Determine the [X, Y] coordinate at the center of the cell enclosing the given text.  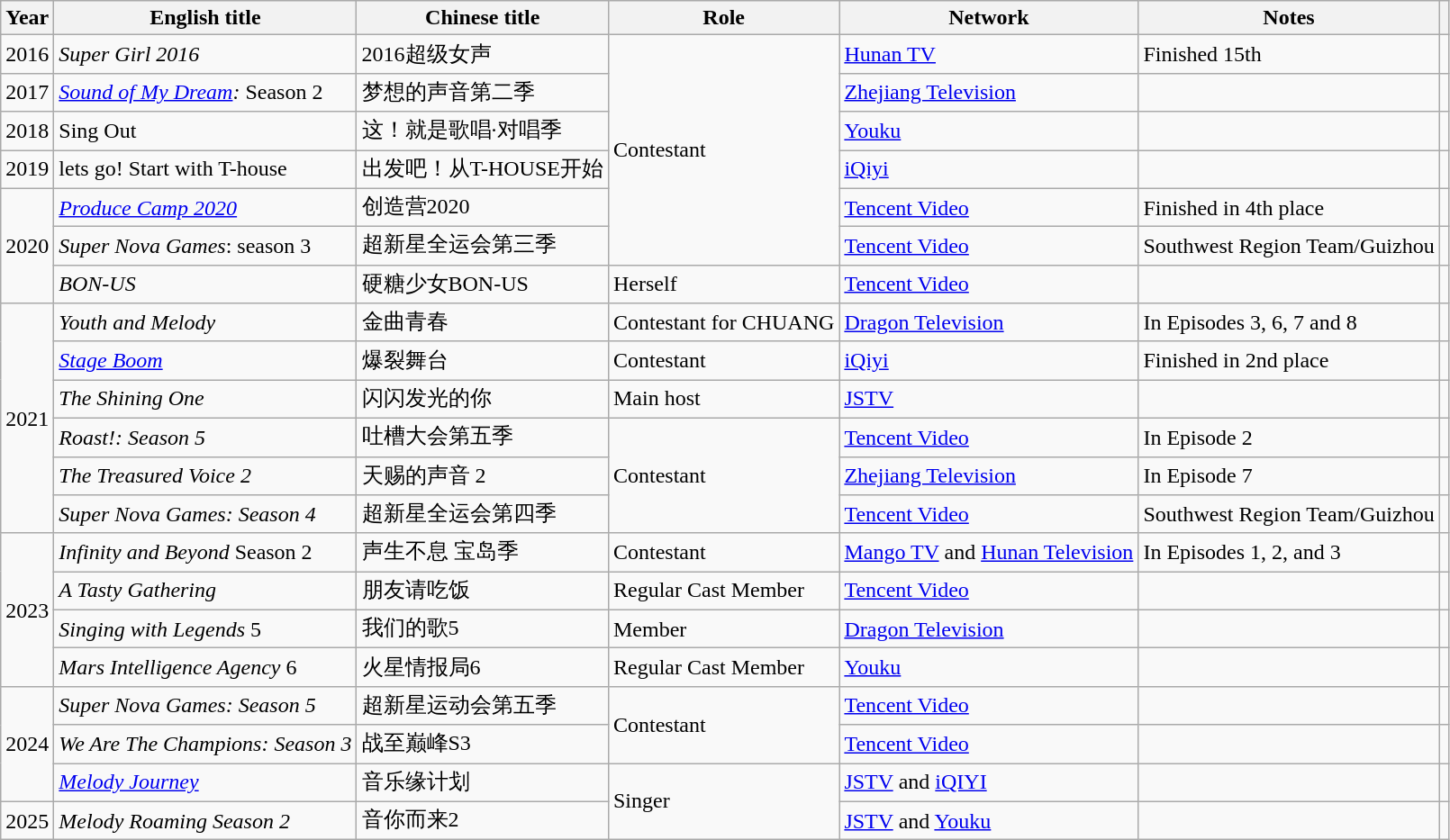
金曲青春 [483, 322]
In Episodes 1, 2, and 3 [1289, 553]
2021 [27, 418]
In Episode 2 [1289, 438]
超新星运动会第五季 [483, 706]
出发吧！从T-HOUSE开始 [483, 169]
梦想的声音第二季 [483, 92]
JSTV and Youku [989, 821]
Sound of My Dream: Season 2 [205, 92]
音乐缘计划 [483, 783]
我们的歌5 [483, 628]
The Treasured Voice 2 [205, 475]
2017 [27, 92]
Infinity and Beyond Season 2 [205, 553]
声生不息 宝岛季 [483, 553]
吐槽大会第五季 [483, 438]
Herself [723, 285]
We Are The Champions: Season 3 [205, 744]
lets go! Start with T-house [205, 169]
Melody Roaming Season 2 [205, 821]
Youth and Melody [205, 322]
2019 [27, 169]
2016 [27, 54]
A Tasty Gathering [205, 591]
Produce Camp 2020 [205, 207]
Mango TV and Hunan Television [989, 553]
这！就是歌唱·对唱季 [483, 131]
BON-US [205, 285]
Role [723, 18]
In Episode 7 [1289, 475]
2024 [27, 744]
战至巅峰S3 [483, 744]
Singing with Legends 5 [205, 628]
2018 [27, 131]
Year [27, 18]
爆裂舞台 [483, 360]
超新星全运会第三季 [483, 247]
Stage Boom [205, 360]
Hunan TV [989, 54]
2025 [27, 821]
Contestant for CHUANG [723, 322]
超新星全运会第四季 [483, 515]
Finished in 2nd place [1289, 360]
Super Nova Games: Season 4 [205, 515]
音你而来2 [483, 821]
硬糖少女BON-US [483, 285]
2023 [27, 610]
JSTV [989, 400]
2016超级女声 [483, 54]
The Shining One [205, 400]
In Episodes 3, 6, 7 and 8 [1289, 322]
Finished in 4th place [1289, 207]
Network [989, 18]
火星情报局6 [483, 668]
Main host [723, 400]
Mars Intelligence Agency 6 [205, 668]
JSTV and iQIYI [989, 783]
English title [205, 18]
Super Girl 2016 [205, 54]
Super Nova Games: Season 5 [205, 706]
Notes [1289, 18]
Finished 15th [1289, 54]
Melody Journey [205, 783]
Chinese title [483, 18]
Singer [723, 801]
2020 [27, 246]
Member [723, 628]
朋友请吃饭 [483, 591]
天赐的声音 2 [483, 475]
Sing Out [205, 131]
闪闪发光的你 [483, 400]
创造营2020 [483, 207]
Roast!: Season 5 [205, 438]
Super Nova Games: season 3 [205, 247]
